Determine the [X, Y] coordinate at the center of the cell enclosing the given text.  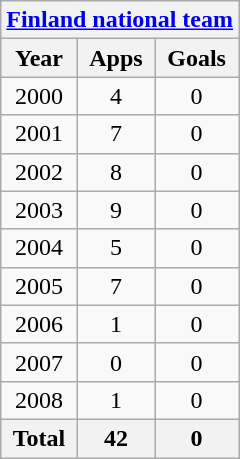
2008 [39, 400]
4 [116, 96]
2002 [39, 172]
2001 [39, 134]
Year [39, 58]
2006 [39, 324]
8 [116, 172]
Finland national team [120, 20]
42 [116, 438]
2003 [39, 210]
5 [116, 248]
2004 [39, 248]
2005 [39, 286]
Goals [197, 58]
2000 [39, 96]
Apps [116, 58]
2007 [39, 362]
Total [39, 438]
9 [116, 210]
